Determine the [x, y] coordinate at the center of the cell enclosing the given text.  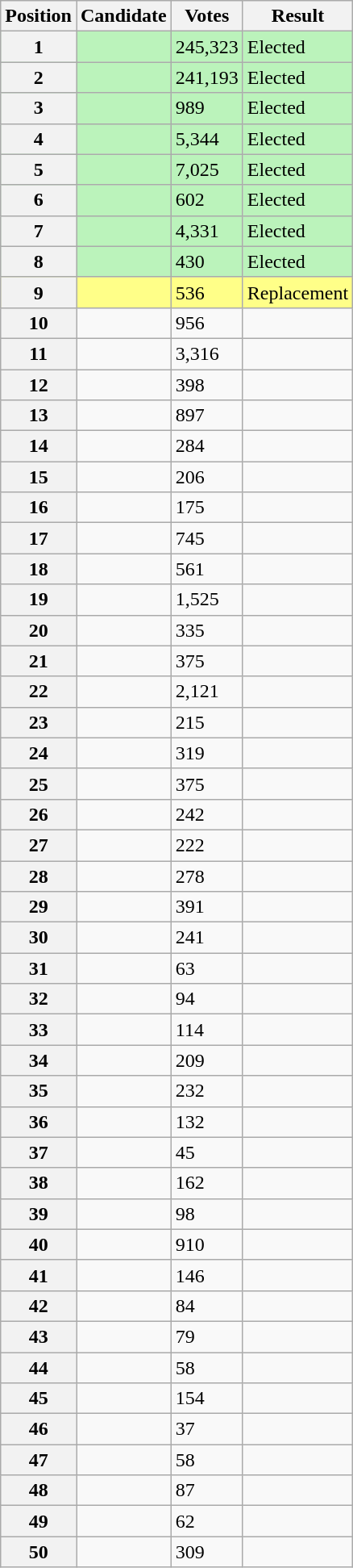
9 [39, 292]
15 [39, 477]
84 [206, 1306]
20 [39, 630]
3,316 [206, 353]
4 [39, 139]
26 [39, 814]
398 [206, 385]
13 [39, 416]
209 [206, 1060]
Position [39, 16]
242 [206, 814]
48 [39, 1491]
7 [39, 231]
98 [206, 1214]
31 [39, 968]
2 [39, 77]
62 [206, 1521]
206 [206, 477]
18 [39, 569]
41 [39, 1275]
50 [39, 1552]
24 [39, 753]
39 [39, 1214]
602 [206, 200]
430 [206, 261]
63 [206, 968]
232 [206, 1091]
162 [206, 1183]
16 [39, 508]
245,323 [206, 47]
34 [39, 1060]
36 [39, 1122]
22 [39, 692]
241 [206, 938]
44 [39, 1368]
42 [39, 1306]
284 [206, 446]
391 [206, 907]
27 [39, 845]
222 [206, 845]
278 [206, 876]
46 [39, 1429]
319 [206, 753]
17 [39, 538]
8 [39, 261]
28 [39, 876]
989 [206, 108]
335 [206, 630]
94 [206, 999]
309 [206, 1552]
6 [39, 200]
49 [39, 1521]
32 [39, 999]
3 [39, 108]
956 [206, 323]
35 [39, 1091]
25 [39, 784]
87 [206, 1491]
7,025 [206, 169]
1 [39, 47]
Replacement [297, 292]
30 [39, 938]
146 [206, 1275]
5 [39, 169]
79 [206, 1336]
47 [39, 1460]
241,193 [206, 77]
19 [39, 600]
21 [39, 661]
561 [206, 569]
1,525 [206, 600]
5,344 [206, 139]
40 [39, 1244]
10 [39, 323]
11 [39, 353]
897 [206, 416]
4,331 [206, 231]
536 [206, 292]
Candidate [123, 16]
14 [39, 446]
154 [206, 1399]
2,121 [206, 692]
43 [39, 1336]
33 [39, 1030]
Result [297, 16]
23 [39, 722]
29 [39, 907]
12 [39, 385]
114 [206, 1030]
745 [206, 538]
38 [39, 1183]
175 [206, 508]
Votes [206, 16]
132 [206, 1122]
910 [206, 1244]
215 [206, 722]
